Extract the (x, y) coordinate from the center of the cell holding the provided text.  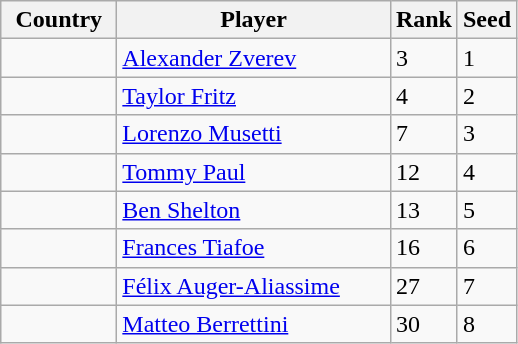
5 (486, 210)
Lorenzo Musetti (254, 134)
16 (424, 248)
2 (486, 96)
Player (254, 20)
1 (486, 58)
Seed (486, 20)
Ben Shelton (254, 210)
Taylor Fritz (254, 96)
13 (424, 210)
30 (424, 324)
Félix Auger-Aliassime (254, 286)
Alexander Zverev (254, 58)
8 (486, 324)
Rank (424, 20)
27 (424, 286)
Tommy Paul (254, 172)
Country (59, 20)
12 (424, 172)
Matteo Berrettini (254, 324)
Frances Tiafoe (254, 248)
6 (486, 248)
